Capture the cell that displays the provided text and extract its (x, y) central coordinate. 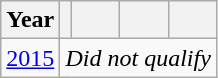
Did not qualify (138, 58)
2015 (30, 58)
Year (30, 20)
